From the cell containing the given text, extract its center point as (X, Y) coordinate. 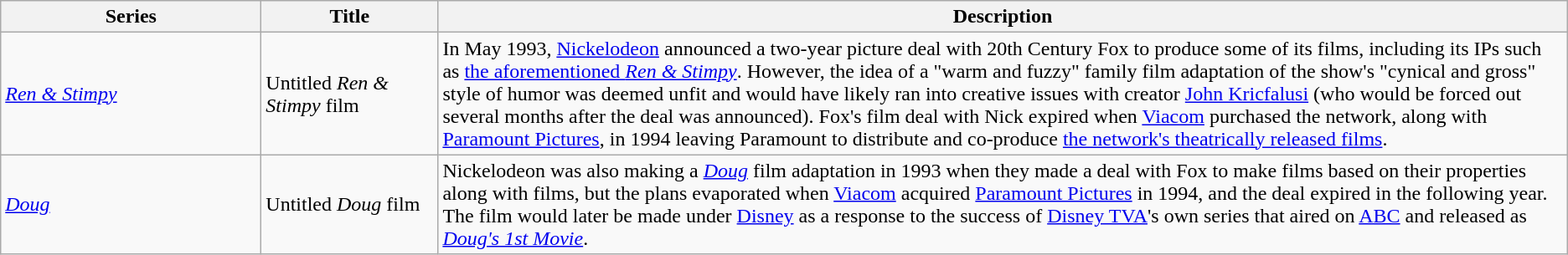
Untitled Ren & Stimpy film (350, 94)
Ren & Stimpy (131, 94)
Description (1003, 17)
Series (131, 17)
Untitled Doug film (350, 204)
Title (350, 17)
Doug (131, 204)
